For the text-containing cell, return its midpoint in [X, Y] coordinate format. 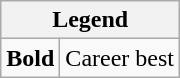
Bold [30, 58]
Career best [120, 58]
Legend [90, 20]
